Search for the cell housing the specified text and yield its (x, y) center coordinate. 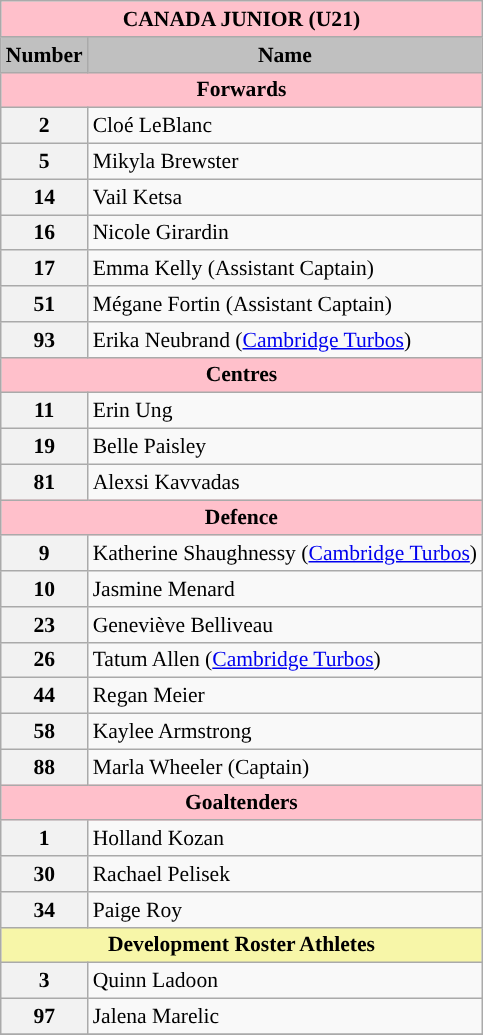
Belle Paisley (285, 447)
Erika Neubrand (Cambridge Turbos) (285, 340)
26 (44, 660)
Quinn Ladoon (285, 981)
Vail Ketsa (285, 197)
Emma Kelly (Assistant Captain) (285, 269)
2 (44, 126)
9 (44, 554)
Goaltenders (242, 803)
17 (44, 269)
Centres (242, 375)
5 (44, 162)
3 (44, 981)
Paige Roy (285, 910)
97 (44, 1017)
16 (44, 233)
14 (44, 197)
Forwards (242, 90)
Holland Kozan (285, 839)
Marla Wheeler (Captain) (285, 767)
51 (44, 304)
19 (44, 447)
CANADA JUNIOR (U21) (242, 19)
Katherine Shaughnessy (Cambridge Turbos) (285, 554)
1 (44, 839)
30 (44, 874)
Erin Ung (285, 411)
Development Roster Athletes (242, 945)
23 (44, 625)
Alexsi Kavvadas (285, 482)
81 (44, 482)
Defence (242, 518)
58 (44, 732)
Mégane Fortin (Assistant Captain) (285, 304)
Name (285, 55)
44 (44, 696)
Rachael Pelisek (285, 874)
Nicole Girardin (285, 233)
10 (44, 589)
34 (44, 910)
88 (44, 767)
Jasmine Menard (285, 589)
Regan Meier (285, 696)
Mikyla Brewster (285, 162)
Jalena Marelic (285, 1017)
Tatum Allen (Cambridge Turbos) (285, 660)
11 (44, 411)
93 (44, 340)
Number (44, 55)
Kaylee Armstrong (285, 732)
Cloé LeBlanc (285, 126)
Geneviève Belliveau (285, 625)
